Search for the cell housing the specified text and yield its (X, Y) center coordinate. 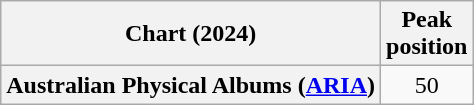
Peakposition (427, 34)
Chart (2024) (191, 34)
50 (427, 85)
Australian Physical Albums (ARIA) (191, 85)
